Return (X, Y) of the center of cell containing provided text 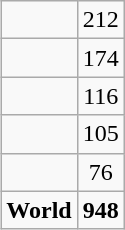
948 (100, 210)
212 (100, 20)
76 (100, 172)
105 (100, 134)
World (39, 210)
174 (100, 58)
116 (100, 96)
